Determine the (X, Y) coordinate at the center of the cell enclosing the given text.  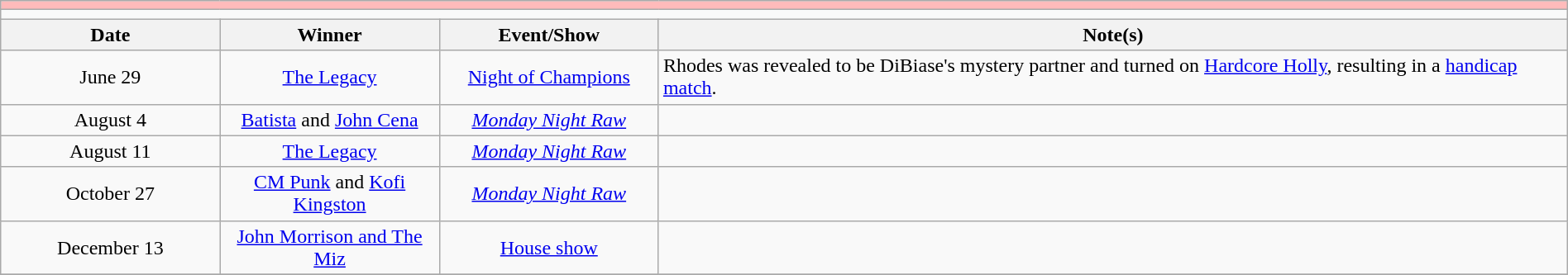
Rhodes was revealed to be DiBiase's mystery partner and turned on Hardcore Holly, resulting in a handicap match. (1113, 78)
House show (549, 248)
Winner (329, 35)
Note(s) (1113, 35)
August 11 (111, 151)
Batista and John Cena (329, 120)
CM Punk and Kofi Kingston (329, 193)
August 4 (111, 120)
Night of Champions (549, 78)
Date (111, 35)
John Morrison and The Miz (329, 248)
June 29 (111, 78)
Event/Show (549, 35)
October 27 (111, 193)
December 13 (111, 248)
